Provide the (x, y) coordinate of the cell's center where the given text is located.  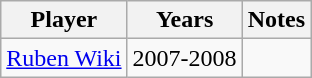
2007-2008 (184, 58)
Notes (276, 20)
Player (64, 20)
Ruben Wiki (64, 58)
Years (184, 20)
